Scan for the cell matching the given text and deliver its [x, y] coordinate at center. 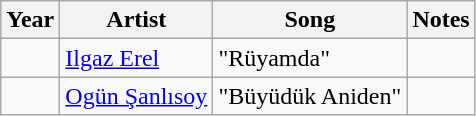
"Büyüdük Aniden" [310, 96]
Ilgaz Erel [136, 58]
Artist [136, 20]
Ogün Şanlısoy [136, 96]
"Rüyamda" [310, 58]
Year [30, 20]
Song [310, 20]
Notes [441, 20]
